Detect which cell encompasses the target text, then output its [X, Y] center coordinate. 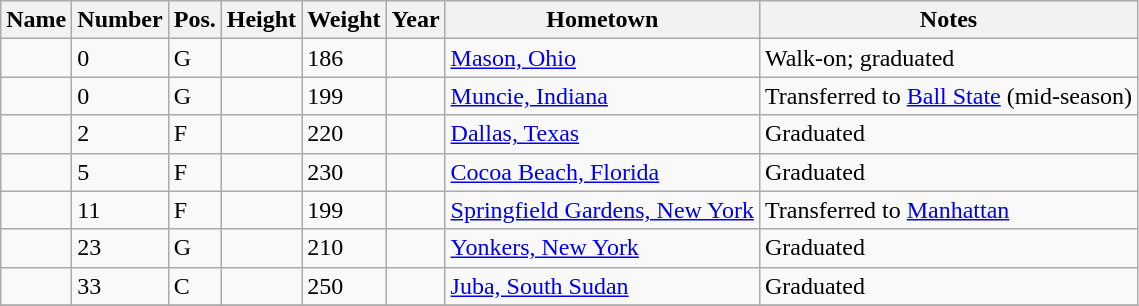
Pos. [194, 20]
23 [120, 248]
Springfield Gardens, New York [602, 210]
Notes [948, 20]
Mason, Ohio [602, 58]
Walk-on; graduated [948, 58]
250 [344, 286]
230 [344, 172]
Yonkers, New York [602, 248]
33 [120, 286]
186 [344, 58]
5 [120, 172]
Cocoa Beach, Florida [602, 172]
Number [120, 20]
Juba, South Sudan [602, 286]
Muncie, Indiana [602, 96]
Height [261, 20]
Year [416, 20]
Name [36, 20]
2 [120, 134]
Hometown [602, 20]
Transferred to Manhattan [948, 210]
Dallas, Texas [602, 134]
220 [344, 134]
C [194, 286]
210 [344, 248]
11 [120, 210]
Transferred to Ball State (mid-season) [948, 96]
Weight [344, 20]
